Find where the given text appears and provide that cell's center as [x, y] coordinate. 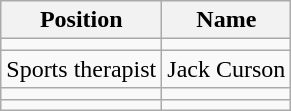
Name [226, 20]
Position [82, 20]
Jack Curson [226, 69]
Sports therapist [82, 69]
